For the text-containing cell, return its midpoint in (X, Y) coordinate format. 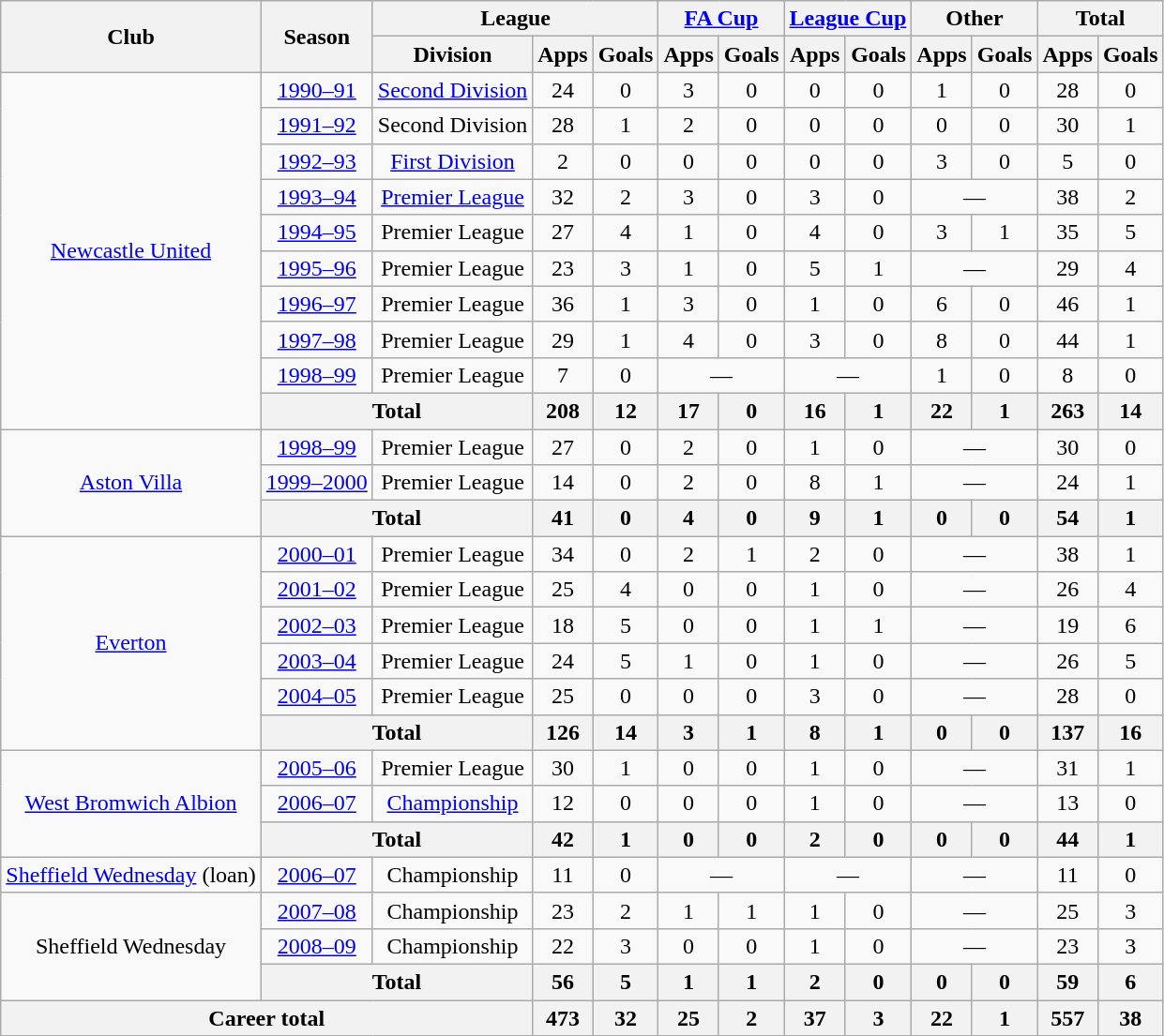
1999–2000 (317, 483)
2003–04 (317, 661)
1992–93 (317, 161)
Career total (266, 1017)
56 (563, 982)
126 (563, 732)
Sheffield Wednesday (131, 946)
Sheffield Wednesday (loan) (131, 875)
1997–98 (317, 339)
59 (1067, 982)
2004–05 (317, 697)
West Bromwich Albion (131, 803)
2005–06 (317, 768)
Club (131, 37)
208 (563, 411)
Division (452, 54)
1991–92 (317, 126)
35 (1067, 233)
42 (563, 839)
1990–91 (317, 90)
37 (814, 1017)
31 (1067, 768)
2000–01 (317, 554)
557 (1067, 1017)
Season (317, 37)
9 (814, 518)
36 (563, 304)
2002–03 (317, 625)
2007–08 (317, 910)
League (516, 19)
46 (1067, 304)
Aston Villa (131, 483)
17 (688, 411)
54 (1067, 518)
FA Cup (721, 19)
Everton (131, 643)
Other (975, 19)
34 (563, 554)
18 (563, 625)
19 (1067, 625)
1994–95 (317, 233)
Newcastle United (131, 251)
7 (563, 375)
473 (563, 1017)
13 (1067, 803)
2001–02 (317, 590)
1993–94 (317, 197)
1995–96 (317, 268)
League Cup (848, 19)
1996–97 (317, 304)
137 (1067, 732)
First Division (452, 161)
2008–09 (317, 946)
41 (563, 518)
263 (1067, 411)
